From the cell containing the given text, extract its center point as (X, Y) coordinate. 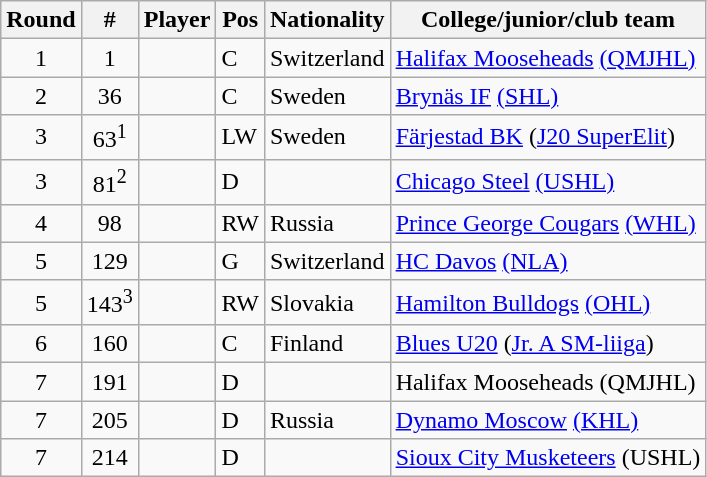
Chicago Steel (USHL) (548, 182)
Brynäs IF (SHL) (548, 96)
Nationality (327, 20)
36 (110, 96)
160 (110, 344)
# (110, 20)
HC Davos (NLA) (548, 261)
191 (110, 382)
Finland (327, 344)
98 (110, 223)
Round (41, 20)
2 (41, 96)
129 (110, 261)
Färjestad BK (J20 SuperElit) (548, 138)
Hamilton Bulldogs (OHL) (548, 302)
1433 (110, 302)
Sioux City Musketeers (USHL) (548, 458)
4 (41, 223)
631 (110, 138)
Slovakia (327, 302)
Dynamo Moscow (KHL) (548, 420)
Pos (240, 20)
205 (110, 420)
214 (110, 458)
Prince George Cougars (WHL) (548, 223)
LW (240, 138)
G (240, 261)
Blues U20 (Jr. A SM-liiga) (548, 344)
6 (41, 344)
Player (177, 20)
College/junior/club team (548, 20)
812 (110, 182)
